Pinpoint the cell where the given text exists, returning its [x, y] midpoint coordinate. 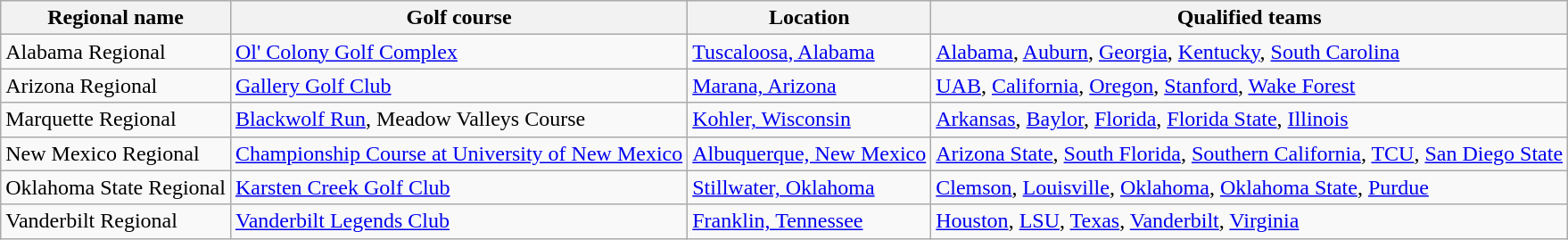
Vanderbilt Legends Club [458, 221]
New Mexico Regional [116, 153]
Vanderbilt Regional [116, 221]
Alabama, Auburn, Georgia, Kentucky, South Carolina [1250, 52]
UAB, California, Oregon, Stanford, Wake Forest [1250, 86]
Blackwolf Run, Meadow Valleys Course [458, 120]
Tuscaloosa, Alabama [810, 52]
Karsten Creek Golf Club [458, 187]
Clemson, Louisville, Oklahoma, Oklahoma State, Purdue [1250, 187]
Gallery Golf Club [458, 86]
Kohler, Wisconsin [810, 120]
Arizona State, South Florida, Southern California, TCU, San Diego State [1250, 153]
Oklahoma State Regional [116, 187]
Arkansas, Baylor, Florida, Florida State, Illinois [1250, 120]
Regional name [116, 18]
Qualified teams [1250, 18]
Marquette Regional [116, 120]
Arizona Regional [116, 86]
Marana, Arizona [810, 86]
Ol' Colony Golf Complex [458, 52]
Albuquerque, New Mexico [810, 153]
Alabama Regional [116, 52]
Championship Course at University of New Mexico [458, 153]
Golf course [458, 18]
Franklin, Tennessee [810, 221]
Houston, LSU, Texas, Vanderbilt, Virginia [1250, 221]
Stillwater, Oklahoma [810, 187]
Location [810, 18]
